Locate the cell with the specified text and output its [x, y] center coordinate. 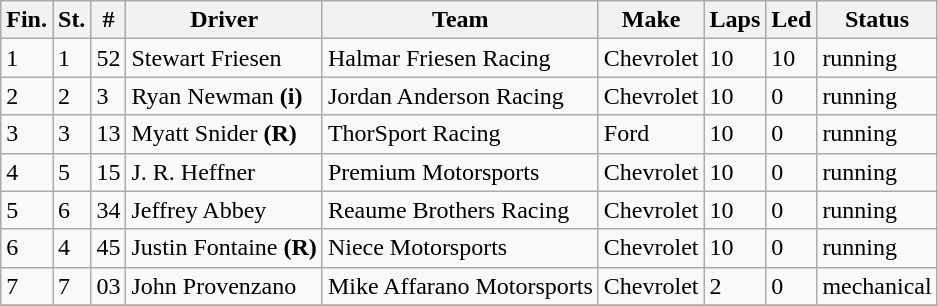
Ryan Newman (i) [224, 96]
Justin Fontaine (R) [224, 248]
Jeffrey Abbey [224, 210]
Led [792, 20]
Driver [224, 20]
ThorSport Racing [460, 134]
Reaume Brothers Racing [460, 210]
Status [877, 20]
Jordan Anderson Racing [460, 96]
Premium Motorsports [460, 172]
Ford [651, 134]
J. R. Heffner [224, 172]
Team [460, 20]
mechanical [877, 286]
St. [71, 20]
# [108, 20]
Halmar Friesen Racing [460, 58]
Laps [735, 20]
John Provenzano [224, 286]
Mike Affarano Motorsports [460, 286]
45 [108, 248]
Myatt Snider (R) [224, 134]
Make [651, 20]
34 [108, 210]
Stewart Friesen [224, 58]
Niece Motorsports [460, 248]
Fin. [27, 20]
52 [108, 58]
15 [108, 172]
13 [108, 134]
03 [108, 286]
